For the text-containing cell, return its midpoint in (x, y) coordinate format. 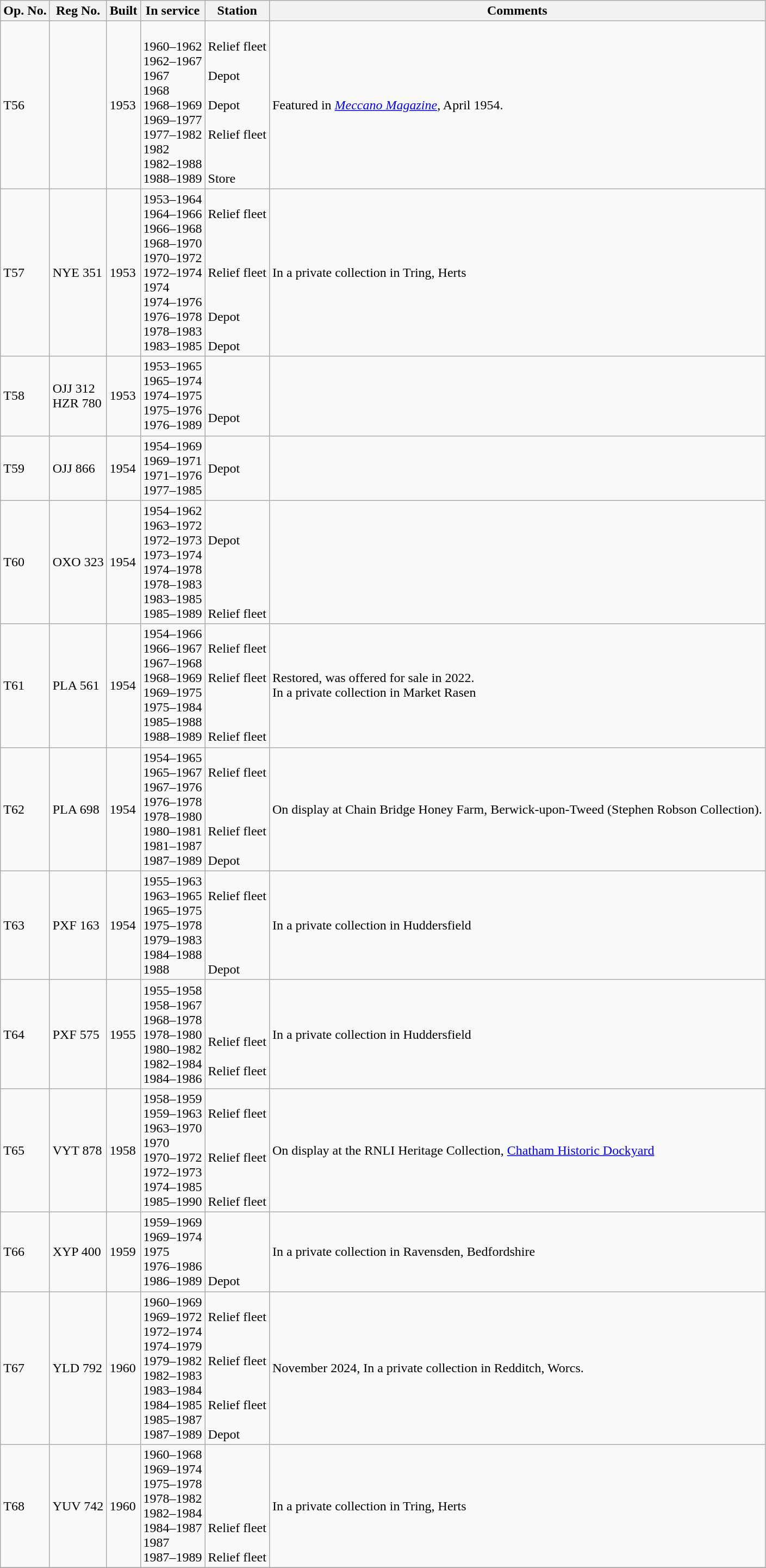
PLA 561 (78, 685)
1954–19621963–19721972–19731973–19741974–19781978–19831983–19851985–1989 (173, 562)
PLA 698 (78, 809)
T62 (25, 809)
PXF 575 (78, 1034)
1954–19661966–19671967–19681968–19691969–19751975–19841985–19881988–1989 (173, 685)
1953–19641964–19661966–19681968–19701970–19721972–197419741974–19761976–19781978–19831983–1985 (173, 272)
T68 (25, 1507)
T56 (25, 105)
YUV 742 (78, 1507)
PXF 163 (78, 925)
Reg No. (78, 11)
1955–19631963–19651965–19751975–19781979–19831984–19881988 (173, 925)
Station (237, 11)
T64 (25, 1034)
1958 (123, 1150)
Featured in Meccano Magazine, April 1954. (517, 105)
1960–19621962–1967196719681968–19691969–19771977–198219821982–19881988–1989 (173, 105)
Relief fleetRelief fleetRelief fleetDepot (237, 1367)
Relief fleetRelief fleetDepot (237, 809)
In service (173, 11)
T61 (25, 685)
OJJ 866 (78, 468)
1953–19651965–19741974–19751975–19761976–1989 (173, 396)
On display at the RNLI Heritage Collection, Chatham Historic Dockyard (517, 1150)
XYP 400 (78, 1251)
In a private collection in Ravensden, Bedfordshire (517, 1251)
1954–19691969–19711971–19761977–1985 (173, 468)
T59 (25, 468)
Relief fleetDepot (237, 925)
OJJ 312HZR 780 (78, 396)
YLD 792 (78, 1367)
1960–19681969–19741975–19781978–19821982–19841984–198719871987–1989 (173, 1507)
Relief fleetRelief fleetDepotDepot (237, 272)
1959 (123, 1251)
T58 (25, 396)
NYE 351 (78, 272)
Restored, was offered for sale in 2022.In a private collection in Market Rasen (517, 685)
T57 (25, 272)
Built (123, 11)
On display at Chain Bridge Honey Farm, Berwick-upon-Tweed (Stephen Robson Collection). (517, 809)
OXO 323 (78, 562)
T63 (25, 925)
Relief fleetDepotDepotRelief fleetStore (237, 105)
November 2024, In a private collection in Redditch, Worcs. (517, 1367)
Op. No. (25, 11)
T65 (25, 1150)
1958–19591959–19631963–197019701970–19721972–19731974–19851985–1990 (173, 1150)
Comments (517, 11)
T60 (25, 562)
VYT 878 (78, 1150)
1955–19581958–19671968–19781978–19801980–19821982–19841984–1986 (173, 1034)
1954–19651965–19671967–19761976–19781978–19801980–19811981–19871987–1989 (173, 809)
DepotRelief fleet (237, 562)
1959–19691969–197419751976–19861986–1989 (173, 1251)
1955 (123, 1034)
T66 (25, 1251)
1960–19691969–19721972–19741974–19791979–19821982–19831983–19841984–19851985–19871987–1989 (173, 1367)
T67 (25, 1367)
